Search for the cell housing the specified text and yield its (x, y) center coordinate. 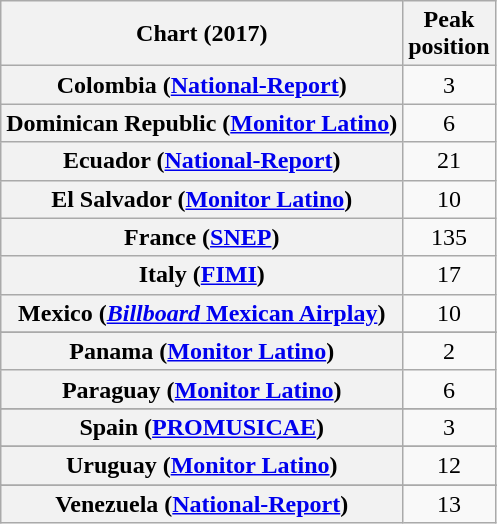
Italy (FIMI) (202, 275)
13 (449, 503)
Paraguay (Monitor Latino) (202, 389)
El Salvador (Monitor Latino) (202, 199)
2 (449, 351)
Peakposition (449, 34)
Colombia (National-Report) (202, 85)
Venezuela (National-Report) (202, 503)
Ecuador (National-Report) (202, 161)
21 (449, 161)
Dominican Republic (Monitor Latino) (202, 123)
135 (449, 237)
12 (449, 465)
Uruguay (Monitor Latino) (202, 465)
17 (449, 275)
Mexico (Billboard Mexican Airplay) (202, 313)
Spain (PROMUSICAE) (202, 427)
Panama (Monitor Latino) (202, 351)
Chart (2017) (202, 34)
France (SNEP) (202, 237)
